Determine the (X, Y) coordinate at the center of the cell enclosing the given text.  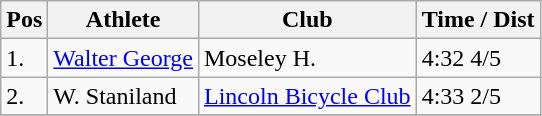
Lincoln Bicycle Club (307, 96)
Time / Dist (478, 20)
W. Staniland (124, 96)
2. (24, 96)
4:33 2/5 (478, 96)
Club (307, 20)
Moseley H. (307, 58)
Athlete (124, 20)
Pos (24, 20)
Walter George (124, 58)
4:32 4/5 (478, 58)
1. (24, 58)
